Provide the [x, y] coordinate of the cell's center where the given text is located.  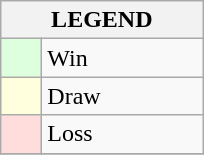
Win [122, 58]
Loss [122, 134]
LEGEND [102, 20]
Draw [122, 96]
